Extract the (x, y) coordinate from the center of the cell holding the provided text.  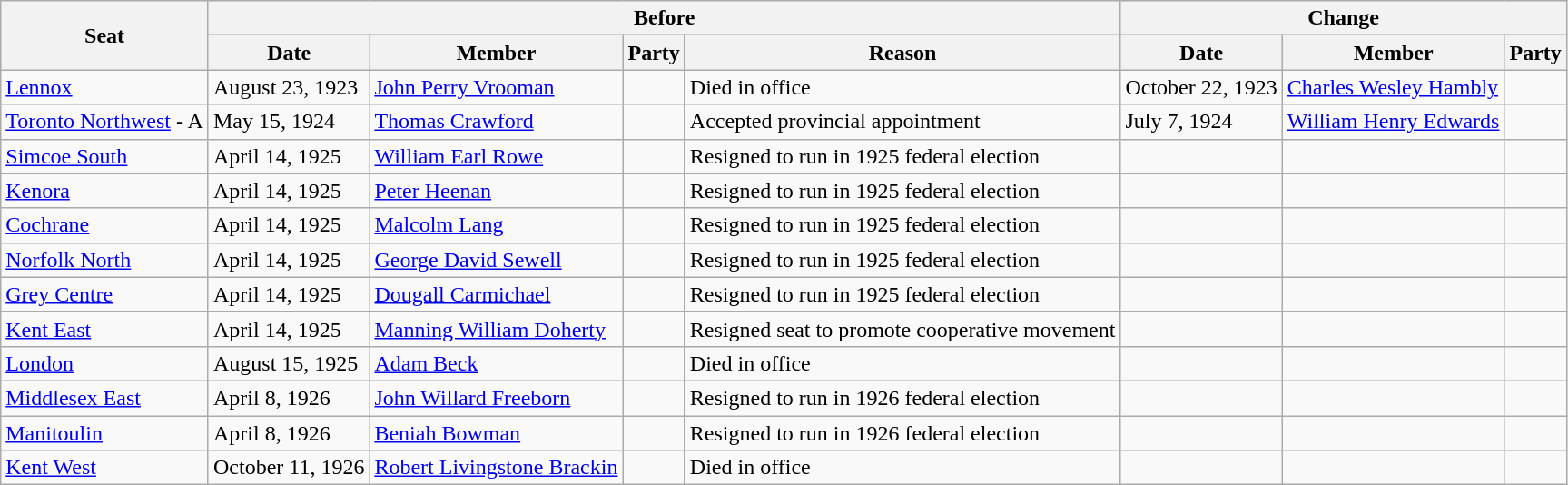
August 23, 1923 (289, 87)
John Willard Freeborn (496, 398)
William Henry Edwards (1393, 122)
Middlesex East (105, 398)
Grey Centre (105, 294)
Dougall Carmichael (496, 294)
Adam Beck (496, 363)
October 22, 1923 (1201, 87)
Norfolk North (105, 260)
Manning William Doherty (496, 329)
Seat (105, 35)
Toronto Northwest - A (105, 122)
Before (664, 18)
Kent East (105, 329)
July 7, 1924 (1201, 122)
May 15, 1924 (289, 122)
William Earl Rowe (496, 156)
Accepted provincial appointment (902, 122)
Charles Wesley Hambly (1393, 87)
Reason (902, 53)
Simcoe South (105, 156)
Kent West (105, 468)
Beniah Bowman (496, 433)
October 11, 1926 (289, 468)
Kenora (105, 191)
George David Sewell (496, 260)
Thomas Crawford (496, 122)
London (105, 363)
Peter Heenan (496, 191)
Resigned seat to promote cooperative movement (902, 329)
Manitoulin (105, 433)
Change (1344, 18)
Robert Livingstone Brackin (496, 468)
Malcolm Lang (496, 225)
Lennox (105, 87)
Cochrane (105, 225)
John Perry Vrooman (496, 87)
August 15, 1925 (289, 363)
